Capture the cell that displays the provided text and extract its (X, Y) central coordinate. 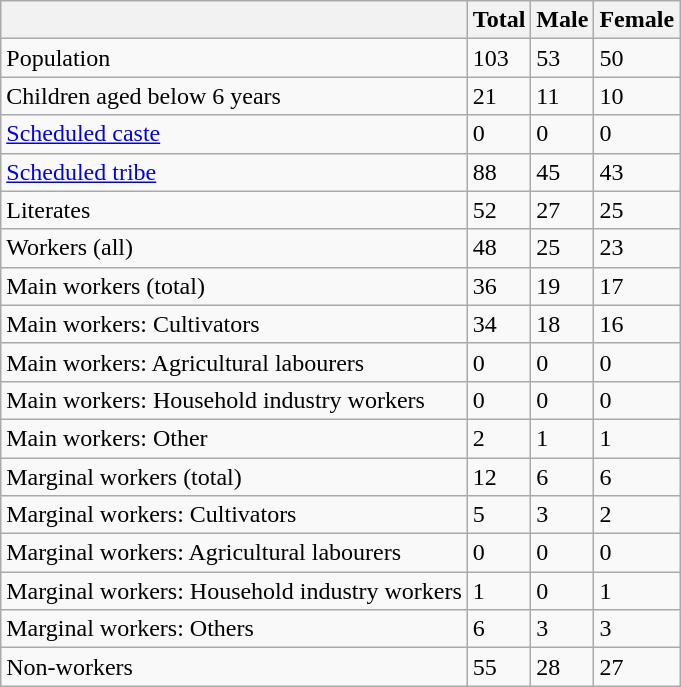
Children aged below 6 years (234, 96)
Scheduled tribe (234, 172)
5 (499, 515)
Main workers: Cultivators (234, 324)
36 (499, 286)
16 (637, 324)
103 (499, 58)
Marginal workers: Cultivators (234, 515)
12 (499, 477)
34 (499, 324)
19 (562, 286)
Main workers: Agricultural labourers (234, 362)
53 (562, 58)
23 (637, 248)
55 (499, 667)
Main workers: Household industry workers (234, 400)
Male (562, 20)
Population (234, 58)
88 (499, 172)
Female (637, 20)
Total (499, 20)
Literates (234, 210)
28 (562, 667)
45 (562, 172)
21 (499, 96)
17 (637, 286)
Workers (all) (234, 248)
50 (637, 58)
11 (562, 96)
18 (562, 324)
Main workers: Other (234, 438)
52 (499, 210)
Non-workers (234, 667)
48 (499, 248)
10 (637, 96)
43 (637, 172)
Marginal workers: Agricultural labourers (234, 553)
Marginal workers (total) (234, 477)
Marginal workers: Others (234, 629)
Marginal workers: Household industry workers (234, 591)
Main workers (total) (234, 286)
Scheduled caste (234, 134)
